Capture the cell that displays the provided text and extract its [x, y] central coordinate. 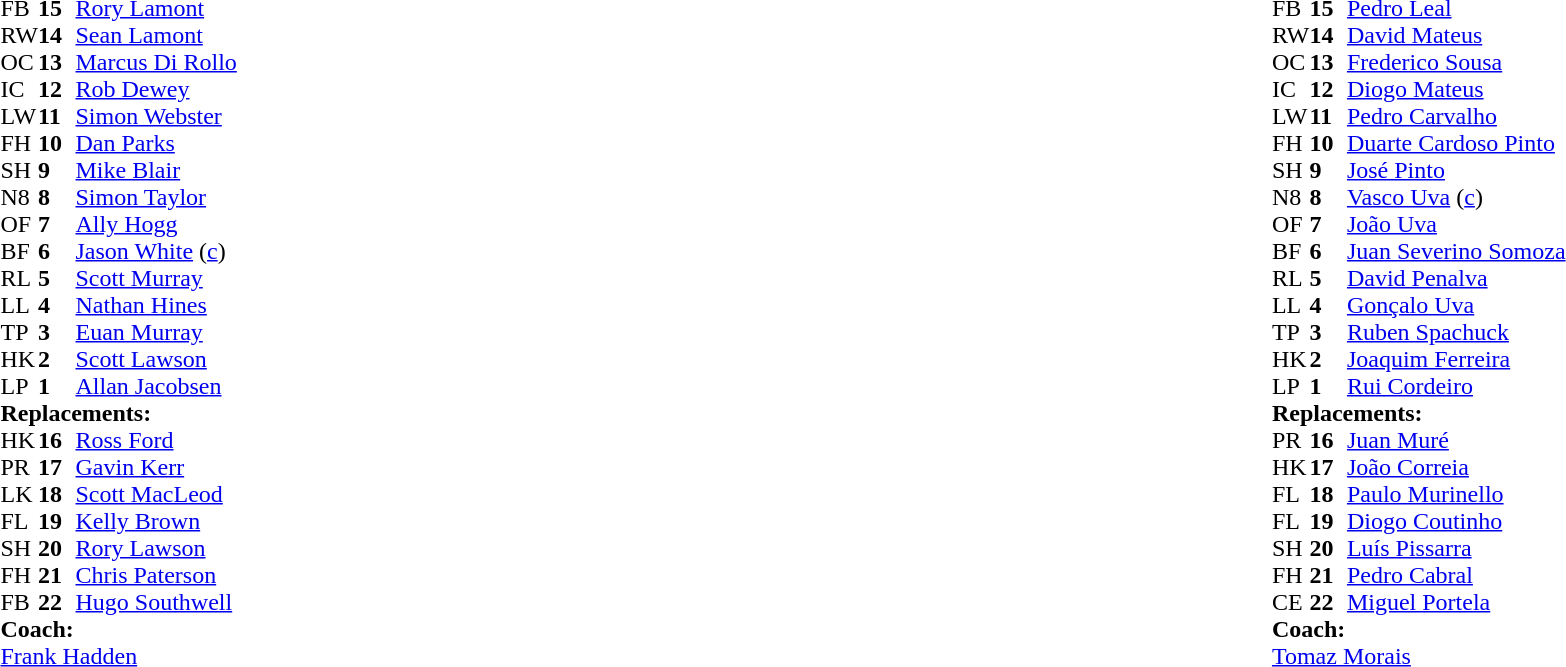
Mike Blair [156, 170]
Frederico Sousa [1456, 62]
Diogo Coutinho [1456, 522]
Kelly Brown [156, 522]
Scott Murray [156, 278]
Marcus Di Rollo [156, 62]
Simon Webster [156, 116]
Juan Severino Somoza [1456, 252]
Juan Muré [1456, 440]
Euan Murray [156, 332]
Jason White (c) [156, 252]
Duarte Cardoso Pinto [1456, 144]
LK [19, 494]
Scott Lawson [156, 360]
Vasco Uva (c) [1456, 198]
Pedro Carvalho [1456, 116]
Allan Jacobsen [156, 386]
Pedro Cabral [1456, 576]
Gonçalo Uva [1456, 306]
João Uva [1456, 224]
Gavin Kerr [156, 468]
Ross Ford [156, 440]
David Mateus [1456, 36]
Ruben Spachuck [1456, 332]
Sean Lamont [156, 36]
Hugo Southwell [156, 602]
Scott MacLeod [156, 494]
José Pinto [1456, 170]
Dan Parks [156, 144]
David Penalva [1456, 278]
Diogo Mateus [1456, 90]
Ally Hogg [156, 224]
João Correia [1456, 468]
Rory Lawson [156, 548]
Paulo Murinello [1456, 494]
FB [19, 602]
Rui Cordeiro [1456, 386]
Rob Dewey [156, 90]
Nathan Hines [156, 306]
Luís Pissarra [1456, 548]
Joaquim Ferreira [1456, 360]
CE [1291, 602]
Simon Taylor [156, 198]
Chris Paterson [156, 576]
Miguel Portela [1456, 602]
